Scan for the cell matching the given text and deliver its [X, Y] coordinate at center. 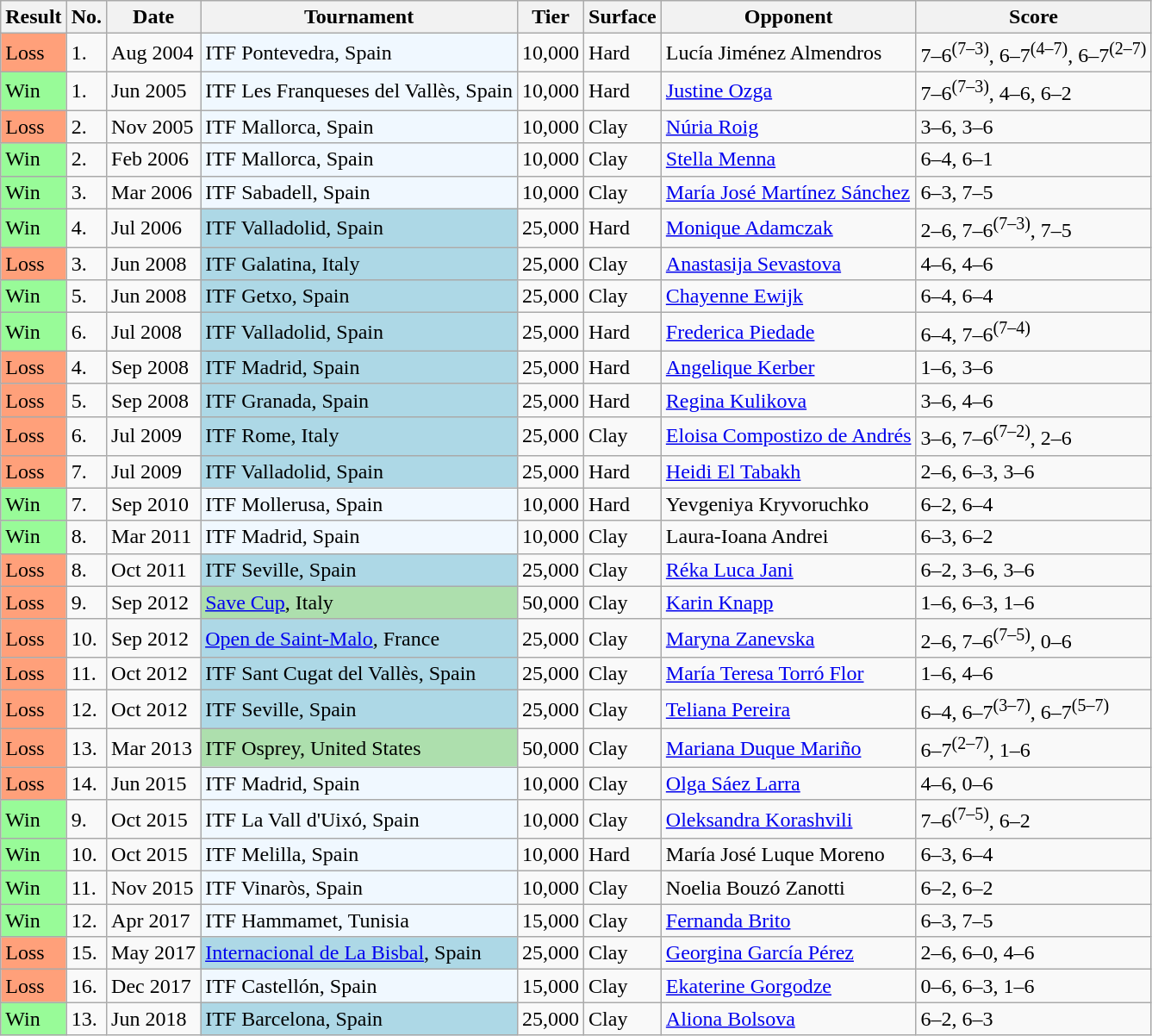
Oct 2011 [153, 570]
Olga Sáez Larra [788, 783]
Apr 2017 [153, 921]
No. [86, 17]
Mar 2006 [153, 192]
3–6, 7–6(7–2), 2–6 [1034, 436]
Ekaterine Gorgodze [788, 986]
Justine Ozga [788, 91]
ITF Galatina, Italy [359, 264]
May 2017 [153, 953]
Mariana Duque Mariño [788, 748]
Réka Luca Jani [788, 570]
Nov 2005 [153, 127]
6–4, 6–4 [1034, 296]
Sep 2010 [153, 504]
Jul 2008 [153, 333]
Anastasija Sevastova [788, 264]
2–6, 7–6(7–3), 7–5 [1034, 228]
6–2, 6–3 [1034, 1019]
Yevgeniya Kryvoruchko [788, 504]
Angelique Kerber [788, 367]
ITF Sant Cugat del Vallès, Spain [359, 674]
ITF Castellón, Spain [359, 986]
4–6, 4–6 [1034, 264]
7–6(7–5), 6–2 [1034, 819]
Aliona Bolsova [788, 1019]
Jun 2005 [153, 91]
2–6, 6–0, 4–6 [1034, 953]
María José Martínez Sánchez [788, 192]
15. [86, 953]
Laura-Ioana Andrei [788, 537]
6–2, 3–6, 3–6 [1034, 570]
14. [86, 783]
6–3, 6–4 [1034, 855]
1–6, 4–6 [1034, 674]
Jun 2018 [153, 1019]
6–2, 6–2 [1034, 888]
ITF Pontevedra, Spain [359, 53]
2–6, 7–6(7–5), 0–6 [1034, 638]
Frederica Piedade [788, 333]
7–6(7–3), 4–6, 6–2 [1034, 91]
ITF Osprey, United States [359, 748]
6–4, 6–1 [1034, 159]
ITF Rome, Italy [359, 436]
Open de Saint-Malo, France [359, 638]
6–2, 6–4 [1034, 504]
Heidi El Tabakh [788, 471]
Aug 2004 [153, 53]
Núria Roig [788, 127]
Mar 2013 [153, 748]
Save Cup, Italy [359, 602]
Chayenne Ewijk [788, 296]
ITF Barcelona, Spain [359, 1019]
7–6(7–3), 6–7(4–7), 6–7(2–7) [1034, 53]
ITF Mollerusa, Spain [359, 504]
6–3, 6–2 [1034, 537]
Jun 2015 [153, 783]
Dec 2017 [153, 986]
1–6, 3–6 [1034, 367]
4–6, 0–6 [1034, 783]
ITF La Vall d'Uixó, Spain [359, 819]
Lucía Jiménez Almendros [788, 53]
Date [153, 17]
Nov 2015 [153, 888]
Maryna Zanevska [788, 638]
ITF Getxo, Spain [359, 296]
6–4, 7–6(7–4) [1034, 333]
Jul 2006 [153, 228]
3–6, 3–6 [1034, 127]
6–7(2–7), 1–6 [1034, 748]
0–6, 6–3, 1–6 [1034, 986]
Noelia Bouzó Zanotti [788, 888]
ITF Hammamet, Tunisia [359, 921]
Monique Adamczak [788, 228]
Stella Menna [788, 159]
Teliana Pereira [788, 710]
Mar 2011 [153, 537]
Feb 2006 [153, 159]
Internacional de La Bisbal, Spain [359, 953]
16. [86, 986]
6–4, 6–7(3–7), 6–7(5–7) [1034, 710]
Tournament [359, 17]
Oleksandra Korashvili [788, 819]
ITF Vinaròs, Spain [359, 888]
1–6, 6–3, 1–6 [1034, 602]
Surface [623, 17]
Eloisa Compostizo de Andrés [788, 436]
ITF Granada, Spain [359, 400]
María Teresa Torró Flor [788, 674]
ITF Les Franqueses del Vallès, Spain [359, 91]
Karin Knapp [788, 602]
María José Luque Moreno [788, 855]
2–6, 6–3, 3–6 [1034, 471]
3–6, 4–6 [1034, 400]
Tier [551, 17]
Fernanda Brito [788, 921]
Georgina García Pérez [788, 953]
ITF Melilla, Spain [359, 855]
Regina Kulikova [788, 400]
ITF Sabadell, Spain [359, 192]
Opponent [788, 17]
Score [1034, 17]
Result [34, 17]
